Provide the (x, y) coordinate of the cell's center where the given text is located.  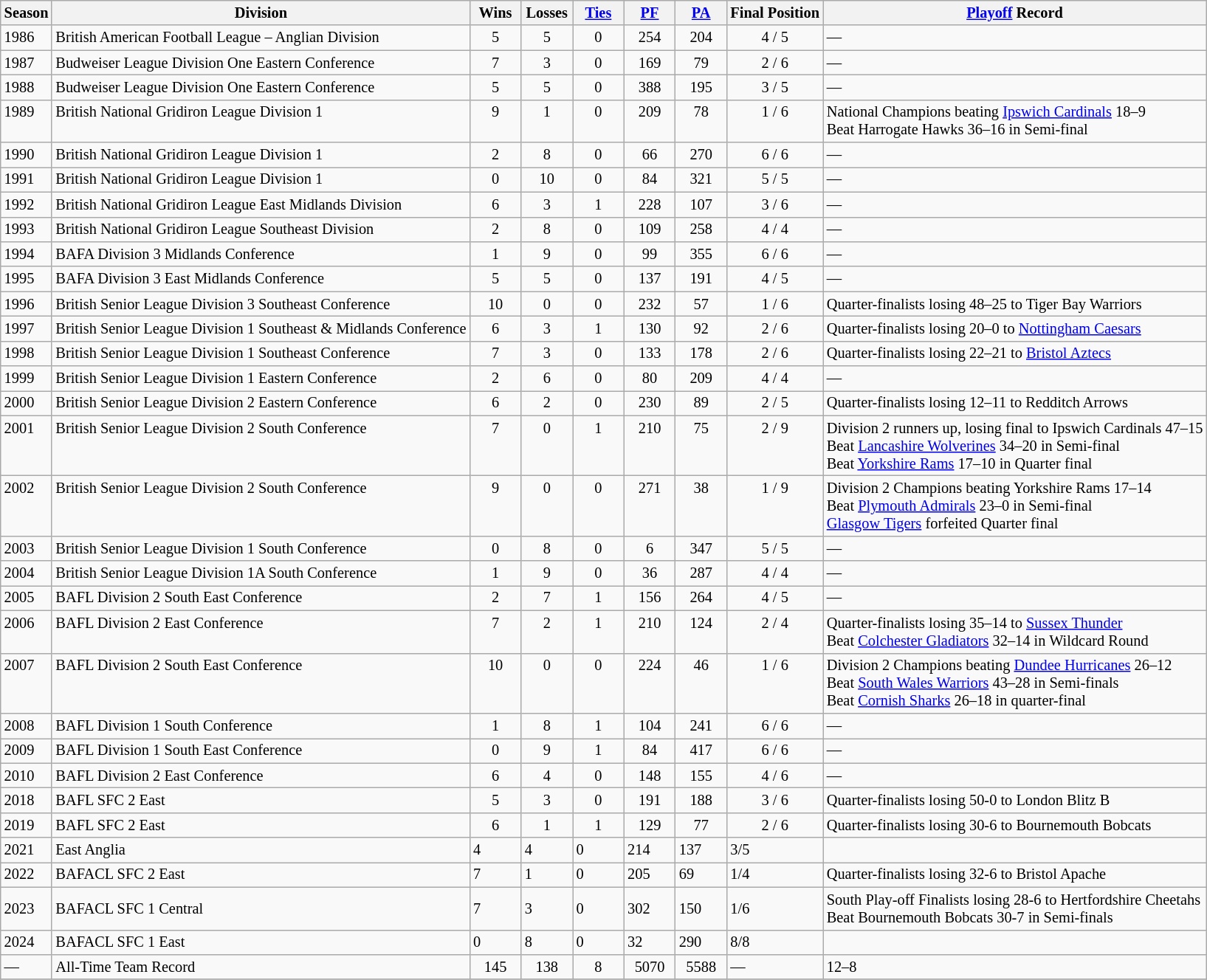
2023 (27, 908)
232 (650, 304)
1/4 (775, 874)
2009 (27, 750)
British Senior League Division 1A South Conference (261, 573)
321 (701, 179)
BAFACL SFC 1 East (261, 942)
1998 (27, 353)
2018 (27, 800)
145 (495, 967)
3 / 5 (775, 87)
Quarter-finalists losing 12–11 to Redditch Arrows (1014, 403)
241 (701, 725)
2002 (27, 505)
417 (701, 750)
36 (650, 573)
2010 (27, 776)
92 (701, 328)
214 (650, 850)
Ties (599, 13)
Quarter-finalists losing 32-6 to Bristol Apache (1014, 874)
1/6 (775, 908)
Quarter-finalists losing 48–25 to Tiger Bay Warriors (1014, 304)
BAFACL SFC 1 Central (261, 908)
BAFA Division 3 East Midlands Conference (261, 279)
69 (701, 874)
1992 (27, 204)
2001 (27, 446)
1999 (27, 379)
204 (701, 38)
5070 (650, 967)
Quarter-finalists losing 35–14 to Sussex ThunderBeat Colchester Gladiators 32–14 in Wildcard Round (1014, 632)
Losses (547, 13)
BAFA Division 3 Midlands Conference (261, 254)
1 / 9 (775, 505)
2024 (27, 942)
Division 2 Champions beating Yorkshire Rams 17–14Beat Plymouth Admirals 23–0 in Semi-finalGlasgow Tigers forfeited Quarter final (1014, 505)
Season (27, 13)
2008 (27, 725)
178 (701, 353)
75 (701, 446)
130 (650, 328)
99 (650, 254)
British Senior League Division 1 Southeast & Midlands Conference (261, 328)
1995 (27, 279)
2 / 5 (775, 403)
287 (701, 573)
355 (701, 254)
104 (650, 725)
150 (701, 908)
Wins (495, 13)
228 (650, 204)
270 (701, 155)
1994 (27, 254)
4 / 6 (775, 776)
BAFL Division 1 South Conference (261, 725)
2 / 4 (775, 632)
2006 (27, 632)
254 (650, 38)
109 (650, 230)
British Senior League Division 1 South Conference (261, 548)
1989 (27, 121)
Playoff Record (1014, 13)
148 (650, 776)
2000 (27, 403)
8/8 (775, 942)
1987 (27, 63)
BAFL Division 1 South East Conference (261, 750)
2022 (27, 874)
British National Gridiron League East Midlands Division (261, 204)
290 (701, 942)
258 (701, 230)
230 (650, 403)
388 (650, 87)
Division 2 Champions beating Dundee Hurricanes 26–12Beat South Wales Warriors 43–28 in Semi-finalsBeat Cornish Sharks 26–18 in quarter-final (1014, 683)
38 (701, 505)
89 (701, 403)
Quarter-finalists losing 30-6 to Bournemouth Bobcats (1014, 825)
2007 (27, 683)
1990 (27, 155)
Division (261, 13)
1986 (27, 38)
32 (650, 942)
South Play-off Finalists losing 28-6 to Hertfordshire CheetahsBeat Bournemouth Bobcats 30-7 in Semi-finals (1014, 908)
78 (701, 121)
British American Football League – Anglian Division (261, 38)
British Senior League Division 3 Southeast Conference (261, 304)
PF (650, 13)
5588 (701, 967)
77 (701, 825)
BAFACL SFC 2 East (261, 874)
155 (701, 776)
124 (701, 632)
264 (701, 598)
2005 (27, 598)
195 (701, 87)
Final Position (775, 13)
British Senior League Division 1 Southeast Conference (261, 353)
302 (650, 908)
1993 (27, 230)
79 (701, 63)
80 (650, 379)
107 (701, 204)
British Senior League Division 2 Eastern Conference (261, 403)
2021 (27, 850)
1991 (27, 179)
129 (650, 825)
PA (701, 13)
1996 (27, 304)
57 (701, 304)
133 (650, 353)
2003 (27, 548)
169 (650, 63)
British Senior League Division 1 Eastern Conference (261, 379)
All-Time Team Record (261, 967)
188 (701, 800)
1997 (27, 328)
156 (650, 598)
Quarter-finalists losing 22–21 to Bristol Aztecs (1014, 353)
138 (547, 967)
66 (650, 155)
National Champions beating Ipswich Cardinals 18–9Beat Harrogate Hawks 36–16 in Semi-final (1014, 121)
271 (650, 505)
Quarter-finalists losing 50-0 to London Blitz B (1014, 800)
2004 (27, 573)
224 (650, 683)
347 (701, 548)
2019 (27, 825)
East Anglia (261, 850)
Quarter-finalists losing 20–0 to Nottingham Caesars (1014, 328)
12–8 (1014, 967)
1988 (27, 87)
46 (701, 683)
205 (650, 874)
3/5 (775, 850)
British National Gridiron League Southeast Division (261, 230)
2 / 9 (775, 446)
